Locate the cell with the specified text and output its (X, Y) center coordinate. 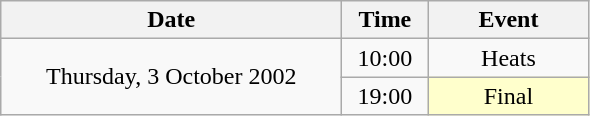
Time (385, 20)
Date (172, 20)
Thursday, 3 October 2002 (172, 77)
Final (508, 96)
Heats (508, 58)
Event (508, 20)
10:00 (385, 58)
19:00 (385, 96)
